Capture the cell that displays the provided text and extract its [X, Y] central coordinate. 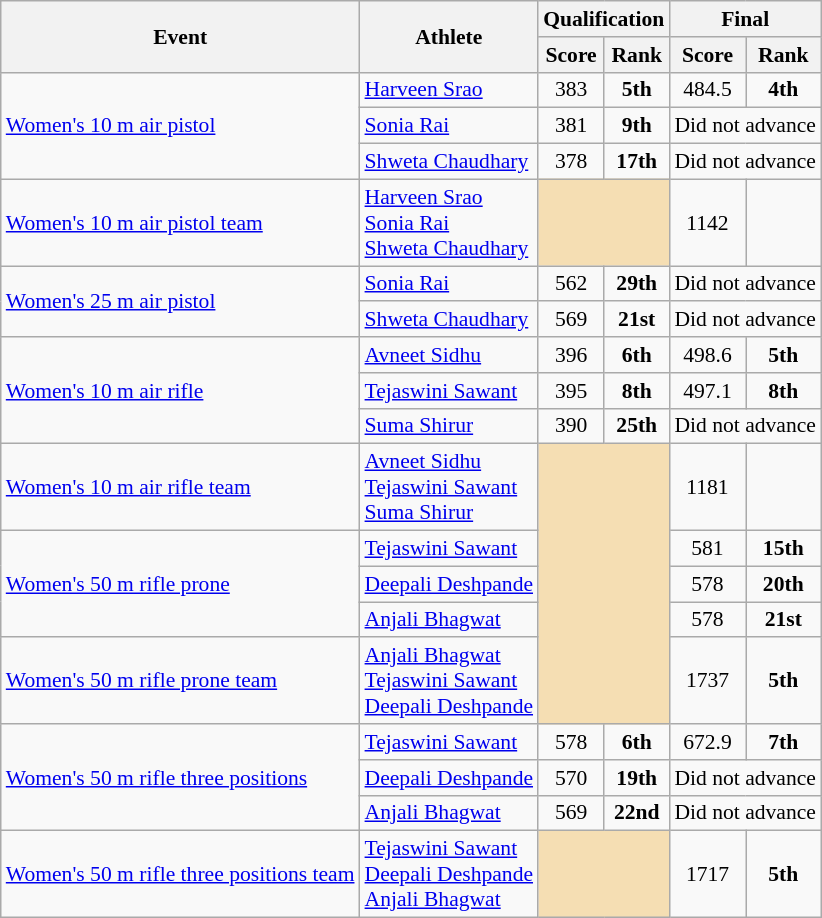
383 [571, 90]
484.5 [707, 90]
396 [571, 355]
Women's 10 m air rifle [180, 390]
1142 [707, 222]
581 [707, 549]
Tejaswini SawantDeepali DeshpandeAnjali Bhagwat [450, 874]
22nd [636, 813]
Women's 50 m rifle three positions [180, 778]
Avneet Sidhu [450, 355]
Women's 50 m rifle prone team [180, 682]
Anjali BhagwatTejaswini SawantDeepali Deshpande [450, 682]
Harveen SraoSonia RaiShweta Chaudhary [450, 222]
Athlete [450, 36]
Suma Shirur [450, 426]
Women's 10 m air pistol team [180, 222]
1737 [707, 682]
498.6 [707, 355]
497.1 [707, 391]
Harveen Srao [450, 90]
Women's 25 m air pistol [180, 302]
4th [784, 90]
1181 [707, 488]
17th [636, 162]
9th [636, 126]
570 [571, 778]
Women's 50 m rifle prone [180, 584]
Final [745, 19]
Women's 10 m air rifle team [180, 488]
562 [571, 284]
25th [636, 426]
Event [180, 36]
672.9 [707, 742]
381 [571, 126]
19th [636, 778]
390 [571, 426]
1717 [707, 874]
7th [784, 742]
Avneet SidhuTejaswini SawantSuma Shirur [450, 488]
Women's 10 m air pistol [180, 126]
Qualification [604, 19]
29th [636, 284]
378 [571, 162]
395 [571, 391]
15th [784, 549]
20th [784, 584]
Women's 50 m rifle three positions team [180, 874]
